Scan for the cell matching the given text and deliver its (x, y) coordinate at center. 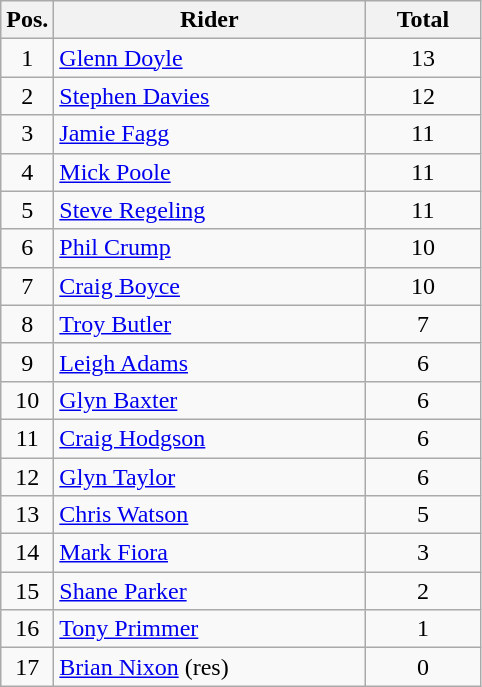
14 (28, 553)
Glyn Taylor (210, 477)
Mick Poole (210, 172)
Steve Regeling (210, 210)
Stephen Davies (210, 96)
8 (28, 324)
Chris Watson (210, 515)
Tony Primmer (210, 629)
17 (28, 667)
Phil Crump (210, 248)
Glyn Baxter (210, 400)
0 (423, 667)
Craig Hodgson (210, 438)
Leigh Adams (210, 362)
Mark Fiora (210, 553)
15 (28, 591)
Brian Nixon (res) (210, 667)
Total (423, 20)
Pos. (28, 20)
Glenn Doyle (210, 58)
Troy Butler (210, 324)
Shane Parker (210, 591)
9 (28, 362)
Rider (210, 20)
16 (28, 629)
4 (28, 172)
Jamie Fagg (210, 134)
Craig Boyce (210, 286)
